Provide the [x, y] coordinate of the cell's center where the given text is located.  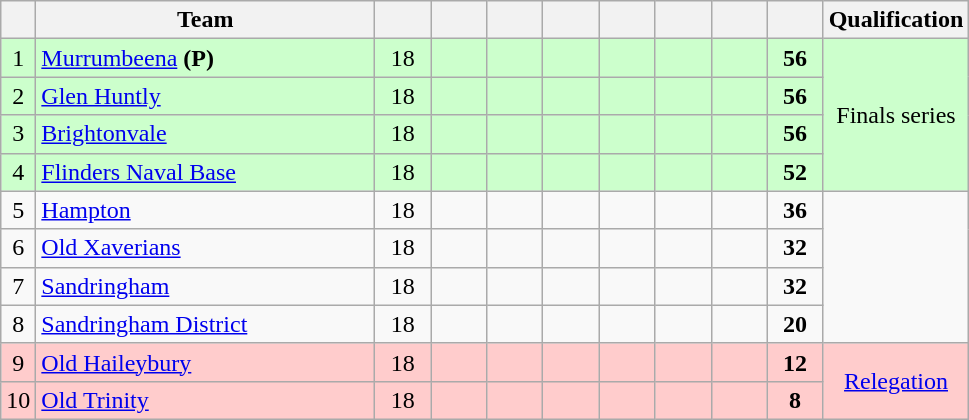
Finals series [896, 115]
Old Xaverians [206, 248]
9 [18, 362]
52 [795, 172]
1 [18, 58]
Sandringham [206, 286]
6 [18, 248]
Hampton [206, 210]
2 [18, 96]
20 [795, 324]
Old Haileybury [206, 362]
4 [18, 172]
Old Trinity [206, 400]
Murrumbeena (P) [206, 58]
Brightonvale [206, 134]
10 [18, 400]
Sandringham District [206, 324]
5 [18, 210]
36 [795, 210]
Team [206, 20]
3 [18, 134]
Qualification [896, 20]
Glen Huntly [206, 96]
Relegation [896, 381]
7 [18, 286]
Flinders Naval Base [206, 172]
12 [795, 362]
